Scan for the cell matching the given text and deliver its [x, y] coordinate at center. 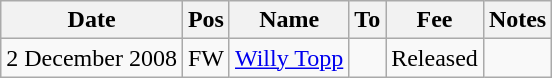
Fee [435, 20]
Released [435, 58]
Notes [517, 20]
Name [288, 20]
FW [206, 58]
Willy Topp [288, 58]
To [368, 20]
Pos [206, 20]
2 December 2008 [92, 58]
Date [92, 20]
